Scan for the cell matching the given text and deliver its (x, y) coordinate at center. 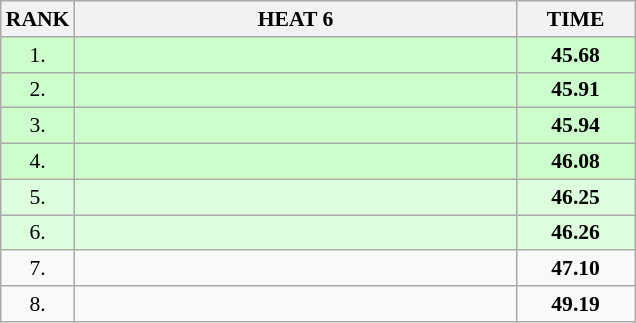
45.91 (576, 90)
4. (38, 162)
46.25 (576, 197)
3. (38, 126)
47.10 (576, 269)
2. (38, 90)
46.26 (576, 233)
7. (38, 269)
45.94 (576, 126)
45.68 (576, 55)
46.08 (576, 162)
6. (38, 233)
TIME (576, 19)
49.19 (576, 304)
RANK (38, 19)
5. (38, 197)
8. (38, 304)
1. (38, 55)
HEAT 6 (295, 19)
